Extract the (X, Y) coordinate from the center of the cell holding the provided text.  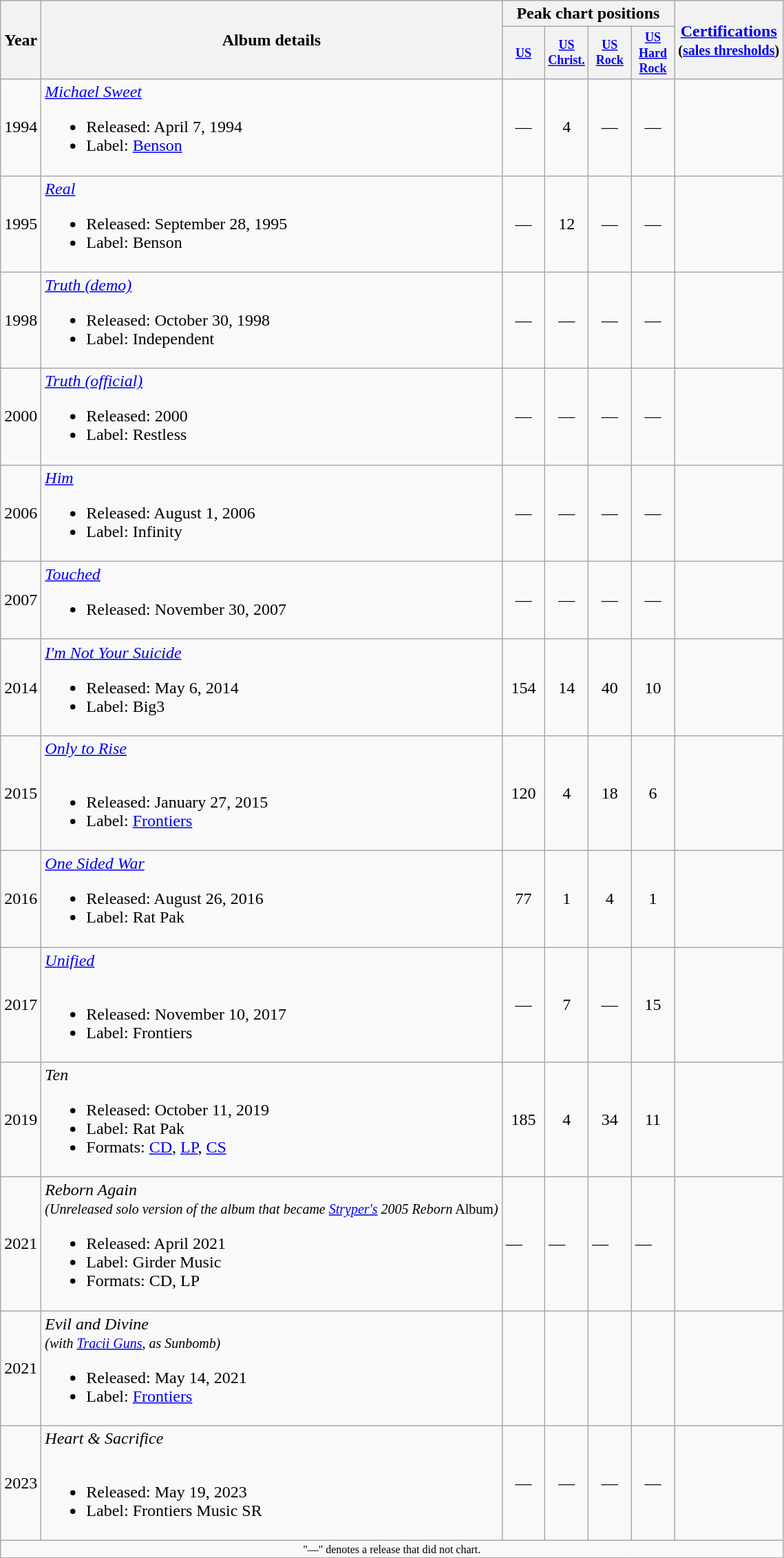
Album details (271, 40)
2014 (21, 687)
Year (21, 40)
Truth (demo)Released: October 30, 1998Label: Independent (271, 320)
40 (610, 687)
11 (653, 1119)
One Sided WarReleased: August 26, 2016Label: Rat Pak (271, 898)
154 (523, 687)
"—" denotes a release that did not chart. (392, 1549)
12 (567, 224)
USRock (610, 53)
2006 (21, 513)
1995 (21, 224)
2019 (21, 1119)
2000 (21, 417)
6 (653, 793)
18 (610, 793)
Peak chart positions (588, 14)
120 (523, 793)
Certifications(sales thresholds) (729, 40)
Michael SweetReleased: April 7, 1994Label: Benson (271, 127)
1998 (21, 320)
Reborn Again(Unreleased solo version of the album that became Stryper's 2005 Reborn Album)Released: April 2021Label: Girder MusicFormats: CD, LP (271, 1244)
HimReleased: August 1, 2006Label: Infinity (271, 513)
2017 (21, 1005)
USChrist. (567, 53)
15 (653, 1005)
Heart & SacrificeReleased: May 19, 2023Label: Frontiers Music SR (271, 1483)
2007 (21, 600)
TouchedReleased: November 30, 2007 (271, 600)
1994 (21, 127)
Truth (official)Released: 2000Label: Restless (271, 417)
US Hard Rock (653, 53)
7 (567, 1005)
US (523, 53)
Evil and Divine(with Tracii Guns, as Sunbomb)Released: May 14, 2021Label: Frontiers (271, 1369)
Only to RiseReleased: January 27, 2015Label: Frontiers (271, 793)
14 (567, 687)
2023 (21, 1483)
10 (653, 687)
RealReleased: September 28, 1995Label: Benson (271, 224)
TenReleased: October 11, 2019Label: Rat PakFormats: CD, LP, CS (271, 1119)
77 (523, 898)
UnifiedReleased: November 10, 2017Label: Frontiers (271, 1005)
I'm Not Your SuicideReleased: May 6, 2014Label: Big3 (271, 687)
185 (523, 1119)
34 (610, 1119)
2016 (21, 898)
2015 (21, 793)
